Capture the cell that displays the provided text and extract its [X, Y] central coordinate. 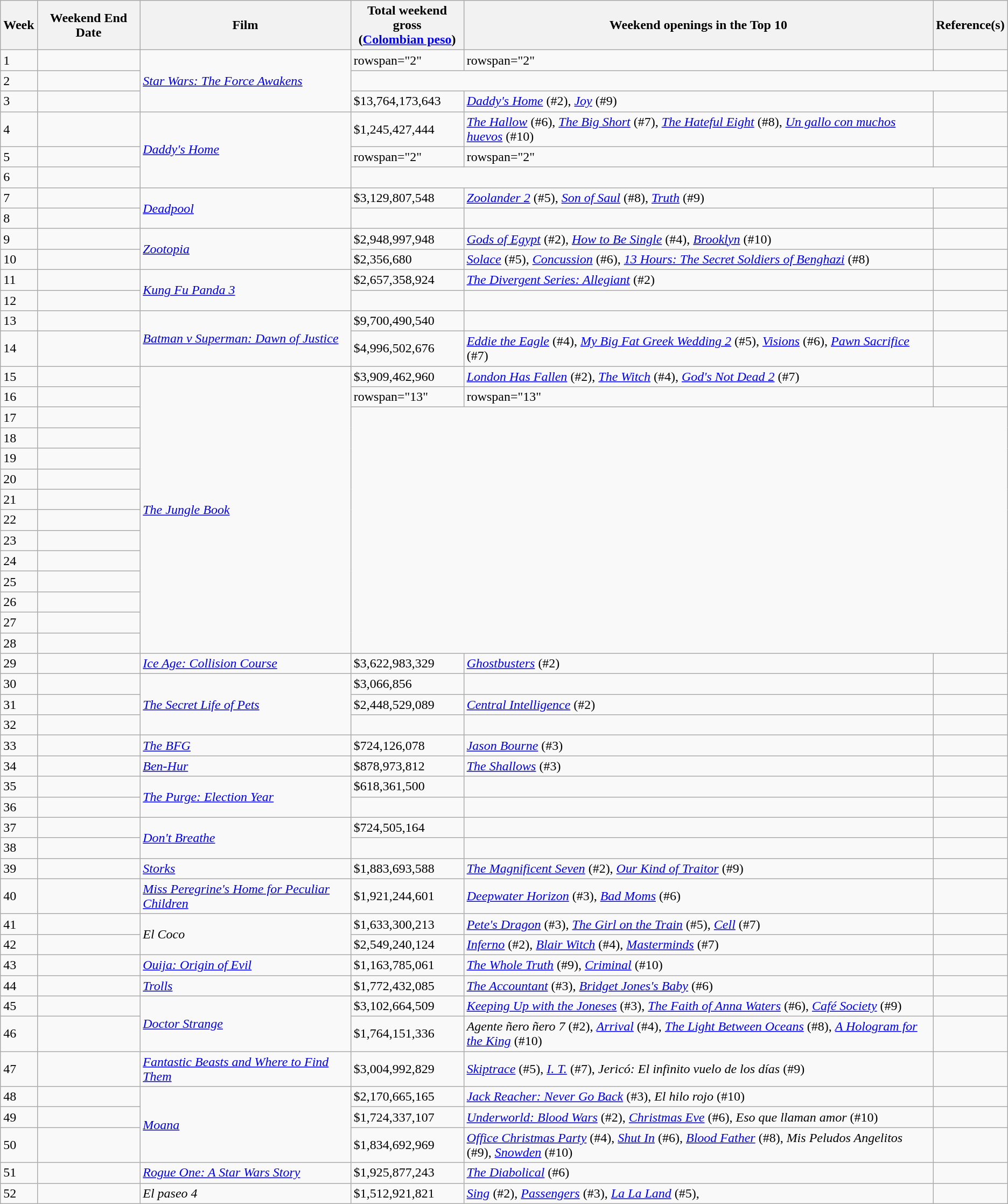
21 [19, 499]
43 [19, 965]
Jason Bourne (#3) [698, 746]
4 [19, 129]
The Magnificent Seven (#2), Our Kind of Traitor (#9) [698, 868]
44 [19, 985]
Week [19, 25]
$4,996,502,676 [407, 349]
25 [19, 581]
36 [19, 807]
$3,129,807,548 [407, 198]
$724,126,078 [407, 746]
El paseo 4 [246, 1193]
Central Intelligence (#2) [698, 705]
46 [19, 1034]
Office Christmas Party (#4), Shut In (#6), Blood Father (#8), Mis Peludos Angelitos (#9), Snowden (#10) [698, 1145]
Fantastic Beasts and Where to Find Them [246, 1069]
8 [19, 218]
$2,170,665,165 [407, 1097]
The Jungle Book [246, 510]
15 [19, 377]
Miss Peregrine's Home for Peculiar Children [246, 896]
Agente ñero ñero 7 (#2), Arrival (#4), The Light Between Oceans (#8), A Hologram for the King (#10) [698, 1034]
51 [19, 1173]
48 [19, 1097]
34 [19, 766]
Underworld: Blood Wars (#2), Christmas Eve (#6), Eso que llaman amor (#10) [698, 1117]
El Coco [246, 934]
50 [19, 1145]
42 [19, 944]
23 [19, 540]
Trolls [246, 985]
The Diabolical (#6) [698, 1173]
The Accountant (#3), Bridget Jones's Baby (#6) [698, 985]
Deepwater Horizon (#3), Bad Moms (#6) [698, 896]
Film [246, 25]
$2,948,997,948 [407, 239]
Sing (#2), Passengers (#3), La La Land (#5), [698, 1193]
$1,834,692,969 [407, 1145]
Ice Age: Collision Course [246, 664]
52 [19, 1193]
Solace (#5), Concussion (#6), 13 Hours: The Secret Soldiers of Benghazi (#8) [698, 259]
$3,909,462,960 [407, 377]
Reference(s) [970, 25]
$2,356,680 [407, 259]
27 [19, 622]
9 [19, 239]
Zootopia [246, 249]
$1,883,693,588 [407, 868]
Gods of Egypt (#2), How to Be Single (#4), Brooklyn (#10) [698, 239]
The Purge: Election Year [246, 797]
The Secret Life of Pets [246, 705]
Eddie the Eagle (#4), My Big Fat Greek Wedding 2 (#5), Visions (#6), Pawn Sacrifice (#7) [698, 349]
Ouija: Origin of Evil [246, 965]
29 [19, 664]
The Whole Truth (#9), Criminal (#10) [698, 965]
Weekend End Date [88, 25]
26 [19, 602]
Batman v Superman: Dawn of Justice [246, 338]
$618,361,500 [407, 787]
Skiptrace (#5), I. T. (#7), Jericó: El infinito vuelo de los días (#9) [698, 1069]
$1,921,244,601 [407, 896]
37 [19, 827]
$3,066,856 [407, 684]
$3,102,664,509 [407, 1006]
13 [19, 321]
5 [19, 157]
Weekend openings in the Top 10 [698, 25]
$2,448,529,089 [407, 705]
12 [19, 300]
47 [19, 1069]
Rogue One: A Star Wars Story [246, 1173]
30 [19, 684]
$1,512,921,821 [407, 1193]
17 [19, 417]
16 [19, 397]
3 [19, 101]
$9,700,490,540 [407, 321]
45 [19, 1006]
35 [19, 787]
Jack Reacher: Never Go Back (#3), El hilo rojo (#10) [698, 1097]
38 [19, 848]
$1,163,785,061 [407, 965]
The Hallow (#6), The Big Short (#7), The Hateful Eight (#8), Un gallo con muchos huevos (#10) [698, 129]
$2,549,240,124 [407, 944]
19 [19, 458]
Keeping Up with the Joneses (#3), The Faith of Anna Waters (#6), Café Society (#9) [698, 1006]
Don't Breathe [246, 838]
Deadpool [246, 208]
Daddy's Home [246, 150]
Storks [246, 868]
Inferno (#2), Blair Witch (#4), Masterminds (#7) [698, 944]
$13,764,173,643 [407, 101]
Total weekend gross(Colombian peso) [407, 25]
$3,622,983,329 [407, 664]
Kung Fu Panda 3 [246, 290]
$878,973,812 [407, 766]
7 [19, 198]
Moana [246, 1125]
$3,004,992,829 [407, 1069]
Daddy's Home (#2), Joy (#9) [698, 101]
14 [19, 349]
$1,925,877,243 [407, 1173]
22 [19, 520]
28 [19, 643]
Pete's Dragon (#3), The Girl on the Train (#5), Cell (#7) [698, 924]
The Shallows (#3) [698, 766]
11 [19, 280]
$1,764,151,336 [407, 1034]
London Has Fallen (#2), The Witch (#4), God's Not Dead 2 (#7) [698, 377]
49 [19, 1117]
$1,772,432,085 [407, 985]
The Divergent Series: Allegiant (#2) [698, 280]
40 [19, 896]
$1,245,427,444 [407, 129]
32 [19, 725]
The BFG [246, 746]
Ben-Hur [246, 766]
Zoolander 2 (#5), Son of Saul (#8), Truth (#9) [698, 198]
$1,633,300,213 [407, 924]
$2,657,358,924 [407, 280]
Doctor Strange [246, 1024]
33 [19, 746]
31 [19, 705]
$724,505,164 [407, 827]
41 [19, 924]
39 [19, 868]
$1,724,337,107 [407, 1117]
Ghostbusters (#2) [698, 664]
18 [19, 438]
10 [19, 259]
1 [19, 60]
20 [19, 479]
Star Wars: The Force Awakens [246, 81]
24 [19, 561]
6 [19, 177]
2 [19, 81]
